Provide the (X, Y) coordinate of the cell's center where the given text is located.  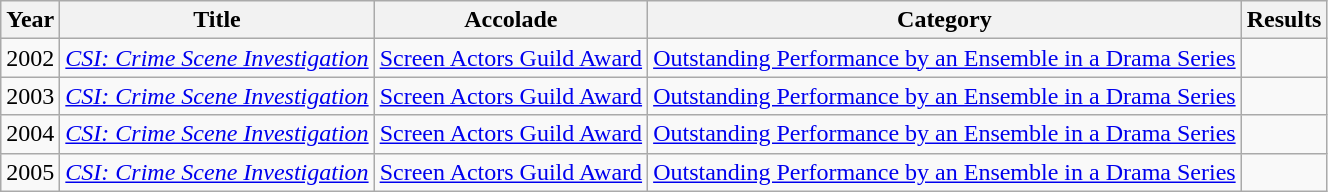
2003 (30, 96)
Title (217, 20)
2005 (30, 172)
Results (1284, 20)
2004 (30, 134)
Category (945, 20)
Year (30, 20)
Accolade (510, 20)
2002 (30, 58)
